Scan for the cell matching the given text and deliver its [x, y] coordinate at center. 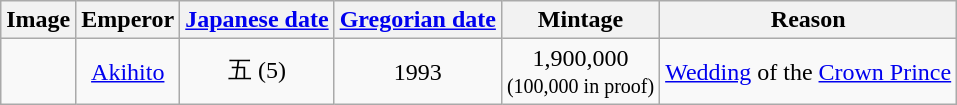
Gregorian date [418, 20]
Image [38, 20]
1993 [418, 72]
Japanese date [257, 20]
1,900,000(100,000 in proof) [580, 72]
Reason [808, 20]
五 (5) [257, 72]
Wedding of the Crown Prince [808, 72]
Akihito [128, 72]
Mintage [580, 20]
Emperor [128, 20]
